Extract the (x, y) coordinate from the center of the cell holding the provided text.  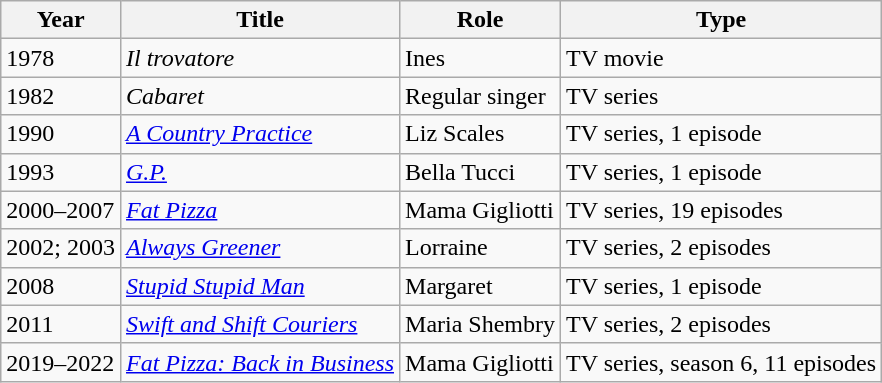
Lorraine (480, 248)
1982 (61, 96)
Role (480, 20)
Liz Scales (480, 134)
Fat Pizza (260, 210)
Always Greener (260, 248)
2019–2022 (61, 362)
1978 (61, 58)
TV series, season 6, 11 episodes (722, 362)
1993 (61, 172)
TV movie (722, 58)
Year (61, 20)
Bella Tucci (480, 172)
1990 (61, 134)
2008 (61, 286)
A Country Practice (260, 134)
Title (260, 20)
Swift and Shift Couriers (260, 324)
2000–2007 (61, 210)
Il trovatore (260, 58)
TV series (722, 96)
Type (722, 20)
Margaret (480, 286)
Regular singer (480, 96)
G.P. (260, 172)
Cabaret (260, 96)
TV series, 19 episodes (722, 210)
2002; 2003 (61, 248)
Maria Shembry (480, 324)
Stupid Stupid Man (260, 286)
Fat Pizza: Back in Business (260, 362)
2011 (61, 324)
Ines (480, 58)
